Determine the (X, Y) coordinate at the center of the cell enclosing the given text.  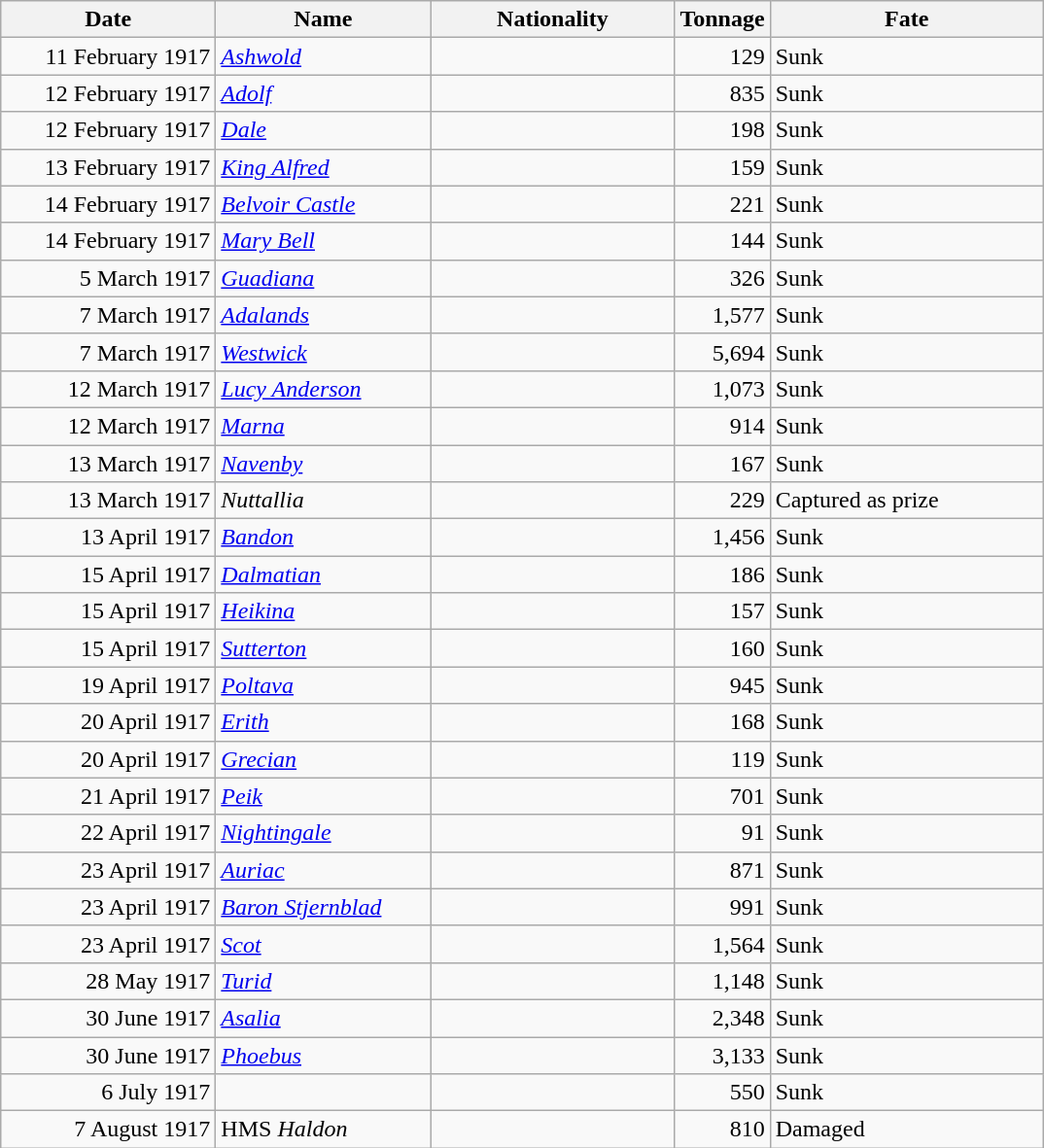
91 (722, 833)
Captured as prize (906, 501)
914 (722, 426)
5,694 (722, 352)
229 (722, 501)
Tonnage (722, 19)
22 April 1917 (109, 833)
Turid (323, 981)
810 (722, 1130)
19 April 1917 (109, 685)
Adalands (323, 315)
1,564 (722, 944)
Ashwold (323, 56)
Nuttallia (323, 501)
Bandon (323, 538)
11 February 1917 (109, 56)
Phoebus (323, 1055)
21 April 1917 (109, 796)
Dalmatian (323, 574)
Asalia (323, 1018)
221 (722, 204)
144 (722, 241)
871 (722, 870)
1,073 (722, 389)
159 (722, 167)
Lucy Anderson (323, 389)
186 (722, 574)
Navenby (323, 464)
1,577 (722, 315)
Mary Bell (323, 241)
Peik (323, 796)
Fate (906, 19)
Belvoir Castle (323, 204)
28 May 1917 (109, 981)
3,133 (722, 1055)
Adolf (323, 93)
129 (722, 56)
Erith (323, 722)
5 March 1917 (109, 278)
Name (323, 19)
157 (722, 611)
Auriac (323, 870)
168 (722, 722)
550 (722, 1093)
1,148 (722, 981)
Nightingale (323, 833)
991 (722, 907)
Baron Stjernblad (323, 907)
Scot (323, 944)
945 (722, 685)
Date (109, 19)
13 April 1917 (109, 538)
HMS Haldon (323, 1130)
119 (722, 759)
160 (722, 648)
835 (722, 93)
Sutterton (323, 648)
13 February 1917 (109, 167)
1,456 (722, 538)
167 (722, 464)
701 (722, 796)
198 (722, 130)
7 August 1917 (109, 1130)
King Alfred (323, 167)
Damaged (906, 1130)
Dale (323, 130)
Grecian (323, 759)
Guadiana (323, 278)
Poltava (323, 685)
6 July 1917 (109, 1093)
2,348 (722, 1018)
Marna (323, 426)
Heikina (323, 611)
Nationality (552, 19)
326 (722, 278)
Westwick (323, 352)
